Detect which cell encompasses the target text, then output its (X, Y) center coordinate. 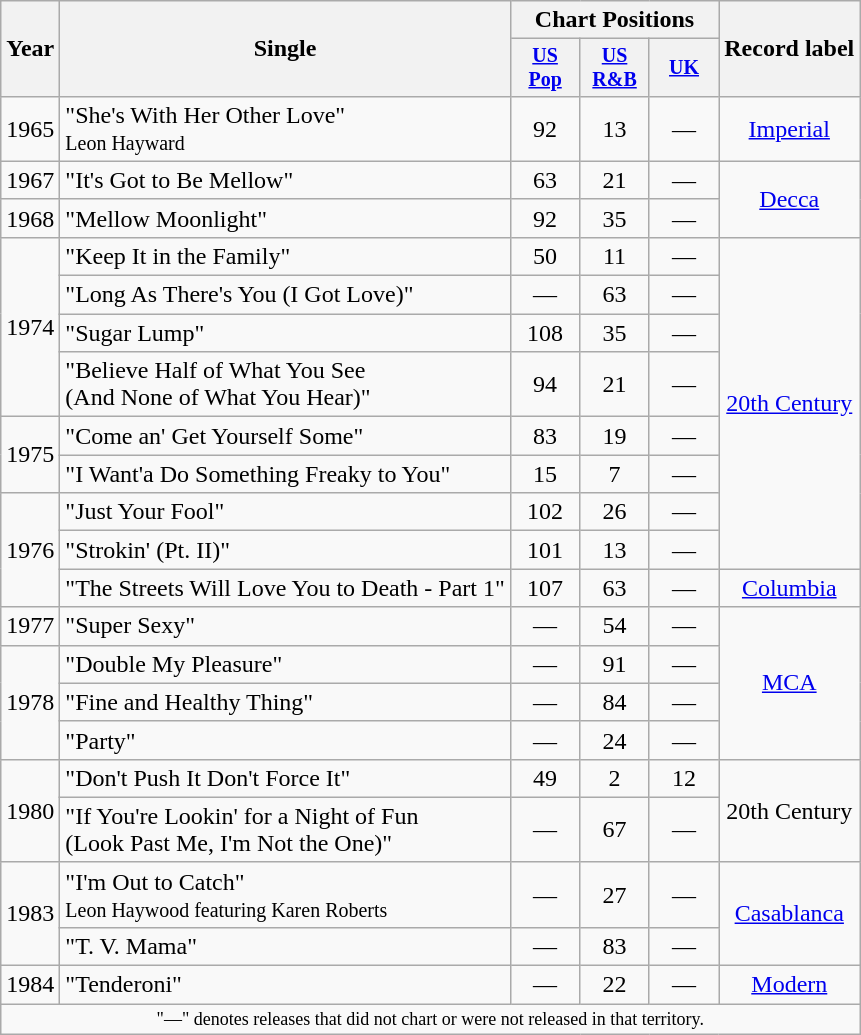
"Keep It in the Family" (286, 256)
1980 (30, 810)
UK (684, 68)
7 (614, 474)
67 (614, 830)
Imperial (790, 128)
2 (614, 778)
1976 (30, 550)
Chart Positions (614, 20)
1975 (30, 455)
"She's With Her Other Love"Leon Hayward (286, 128)
"Don't Push It Don't Force It" (286, 778)
24 (614, 740)
"Mellow Moonlight" (286, 218)
Decca (790, 199)
1974 (30, 326)
"It's Got to Be Mellow" (286, 180)
Record label (790, 49)
94 (544, 384)
1978 (30, 702)
1967 (30, 180)
54 (614, 626)
MCA (790, 683)
"Fine and Healthy Thing" (286, 702)
"The Streets Will Love You to Death - Part 1" (286, 588)
15 (544, 474)
Single (286, 49)
"Come an' Get Yourself Some" (286, 436)
27 (614, 894)
11 (614, 256)
1983 (30, 914)
"Sugar Lump" (286, 333)
"Strokin' (Pt. II)" (286, 550)
101 (544, 550)
"I Want'a Do Something Freaky to You" (286, 474)
12 (684, 778)
"I'm Out to Catch"Leon Haywood featuring Karen Roberts (286, 894)
108 (544, 333)
"Double My Pleasure" (286, 664)
US Pop (544, 68)
"—" denotes releases that did not chart or were not released in that territory. (430, 1020)
Year (30, 49)
1977 (30, 626)
1984 (30, 985)
1965 (30, 128)
US R&B (614, 68)
Modern (790, 985)
"If You're Lookin' for a Night of Fun(Look Past Me, I'm Not the One)" (286, 830)
19 (614, 436)
26 (614, 512)
102 (544, 512)
"T. V. Mama" (286, 946)
84 (614, 702)
"Believe Half of What You See(And None of What You Hear)" (286, 384)
50 (544, 256)
91 (614, 664)
"Super Sexy" (286, 626)
22 (614, 985)
107 (544, 588)
Columbia (790, 588)
49 (544, 778)
1968 (30, 218)
"Long As There's You (I Got Love)" (286, 295)
"Party" (286, 740)
"Tenderoni" (286, 985)
"Just Your Fool" (286, 512)
Casablanca (790, 914)
